Locate the cell with the specified text and output its [x, y] center coordinate. 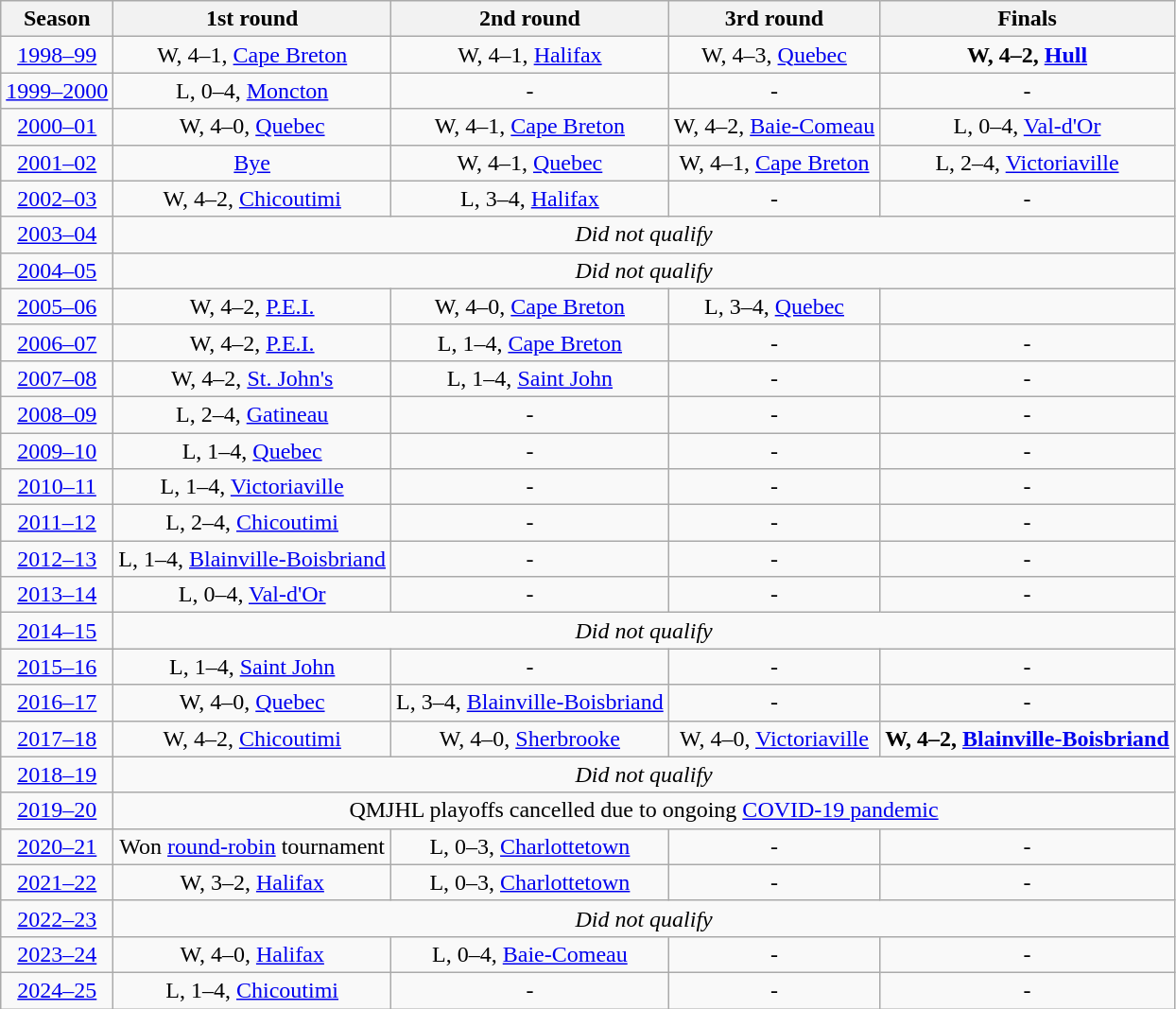
1998–99 [57, 55]
2002–03 [57, 199]
2015–16 [57, 667]
W, 4–2, Blainville-Boisbriand [1028, 739]
3rd round [773, 19]
2014–15 [57, 631]
1999–2000 [57, 91]
2011–12 [57, 523]
2008–09 [57, 414]
W, 4–1, Halifax [530, 55]
2017–18 [57, 739]
L, 0–4, Baie-Comeau [530, 954]
1st round [252, 19]
Won round-robin tournament [252, 846]
2004–05 [57, 270]
2003–04 [57, 235]
L, 1–4, Cape Breton [530, 342]
2021–22 [57, 882]
2007–08 [57, 378]
2013–14 [57, 595]
W, 3–2, Halifax [252, 882]
2006–07 [57, 342]
W, 4–2, Hull [1028, 55]
L, 1–4, Chicoutimi [252, 990]
2023–24 [57, 954]
W, 4–0, Sherbrooke [530, 739]
W, 4–0, Victoriaville [773, 739]
2000–01 [57, 127]
W, 4–3, Quebec [773, 55]
W, 4–1, Quebec [530, 163]
2nd round [530, 19]
2019–20 [57, 810]
L, 3–4, Halifax [530, 199]
2012–13 [57, 559]
Season [57, 19]
L, 3–4, Blainville-Boisbriand [530, 703]
Bye [252, 163]
2009–10 [57, 451]
L, 3–4, Quebec [773, 306]
L, 2–4, Gatineau [252, 414]
2016–17 [57, 703]
2024–25 [57, 990]
2001–02 [57, 163]
2005–06 [57, 306]
L, 1–4, Quebec [252, 451]
2010–11 [57, 487]
QMJHL playoffs cancelled due to ongoing COVID-19 pandemic [644, 810]
Finals [1028, 19]
W, 4–2, St. John's [252, 378]
L, 1–4, Blainville-Boisbriand [252, 559]
W, 4–0, Halifax [252, 954]
2022–23 [57, 918]
2020–21 [57, 846]
W, 4–0, Cape Breton [530, 306]
L, 2–4, Victoriaville [1028, 163]
2018–19 [57, 774]
L, 2–4, Chicoutimi [252, 523]
W, 4–2, Baie-Comeau [773, 127]
L, 0–4, Moncton [252, 91]
L, 1–4, Victoriaville [252, 487]
